Output the (x, y) coordinate of the center of the cell containing the given text.  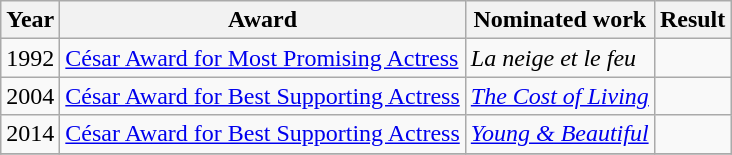
Result (692, 20)
Young & Beautiful (560, 134)
The Cost of Living (560, 96)
Nominated work (560, 20)
La neige et le feu (560, 58)
Year (30, 20)
1992 (30, 58)
César Award for Most Promising Actress (262, 58)
2014 (30, 134)
Award (262, 20)
2004 (30, 96)
